Return (X, Y) of the center of cell containing provided text 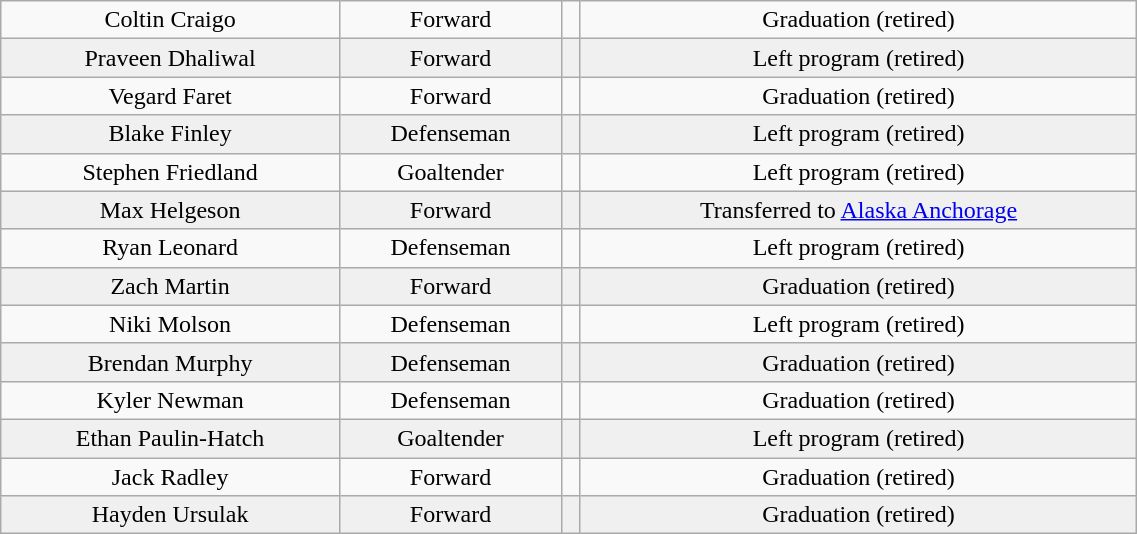
Transferred to Alaska Anchorage (858, 210)
Max Helgeson (170, 210)
Blake Finley (170, 134)
Jack Radley (170, 477)
Stephen Friedland (170, 172)
Ryan Leonard (170, 248)
Hayden Ursulak (170, 515)
Brendan Murphy (170, 362)
Ethan Paulin-Hatch (170, 438)
Kyler Newman (170, 400)
Niki Molson (170, 324)
Praveen Dhaliwal (170, 58)
Zach Martin (170, 286)
Coltin Craigo (170, 20)
Vegard Faret (170, 96)
